Output the [X, Y] coordinate of the center of the cell containing the given text.  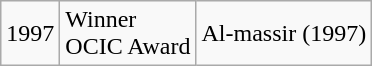
1997 [30, 34]
Al-massir (1997) [284, 34]
WinnerOCIC Award [128, 34]
